Determine the [X, Y] coordinate at the center of the cell enclosing the given text.  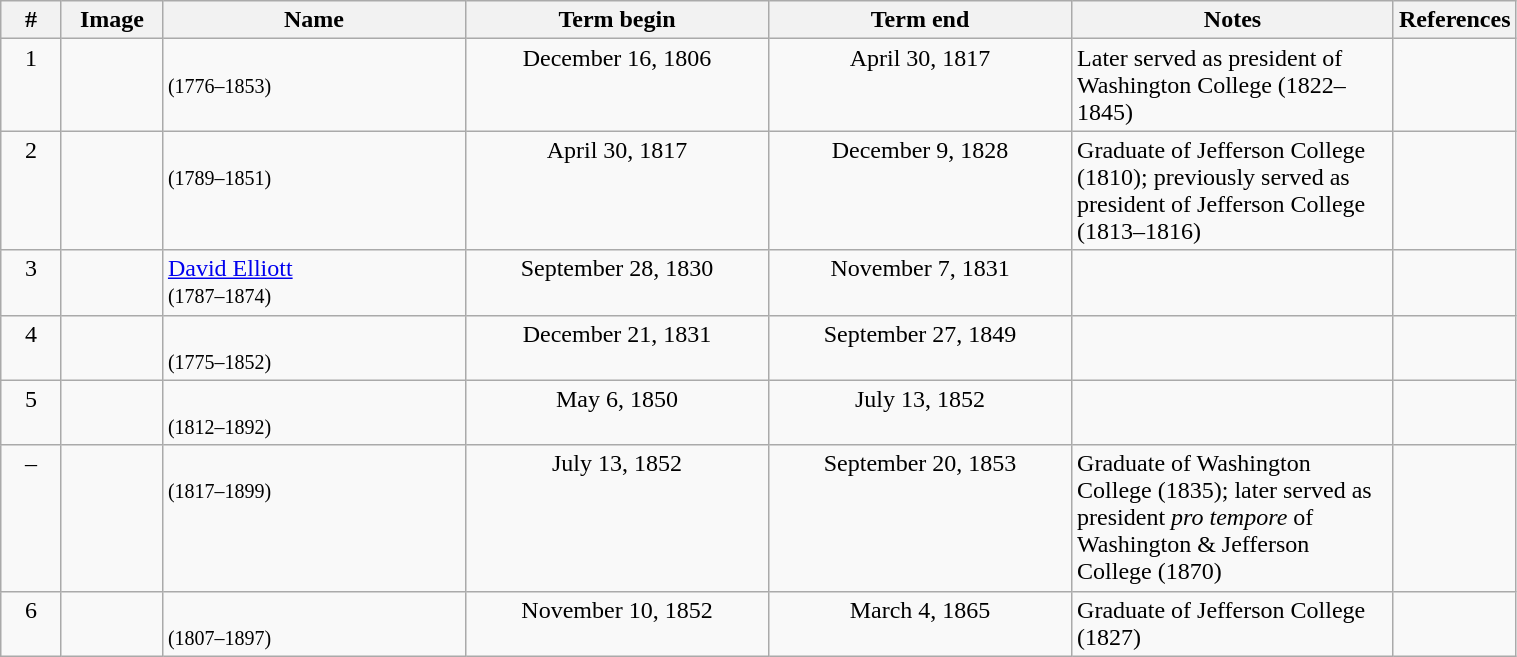
Graduate of Jefferson College (1827) [1233, 624]
Notes [1233, 20]
December 16, 1806 [616, 85]
March 4, 1865 [920, 624]
David Elliott(1787–1874) [314, 282]
(1817–1899) [314, 518]
Name [314, 20]
September 28, 1830 [616, 282]
November 7, 1831 [920, 282]
September 27, 1849 [920, 348]
Term begin [616, 20]
(1812–1892) [314, 412]
# [32, 20]
September 20, 1853 [920, 518]
May 6, 1850 [616, 412]
5 [32, 412]
(1807–1897) [314, 624]
Term end [920, 20]
4 [32, 348]
2 [32, 190]
(1776–1853) [314, 85]
Image [112, 20]
6 [32, 624]
References [1454, 20]
Later served as president of Washington College (1822–1845) [1233, 85]
Graduate of Washington College (1835); later served as president pro tempore of Washington & Jefferson College (1870) [1233, 518]
December 9, 1828 [920, 190]
December 21, 1831 [616, 348]
November 10, 1852 [616, 624]
3 [32, 282]
(1789–1851) [314, 190]
(1775–1852) [314, 348]
Graduate of Jefferson College (1810); previously served as president of Jefferson College (1813–1816) [1233, 190]
1 [32, 85]
– [32, 518]
